Find where the given text appears and provide that cell's center as (X, Y) coordinate. 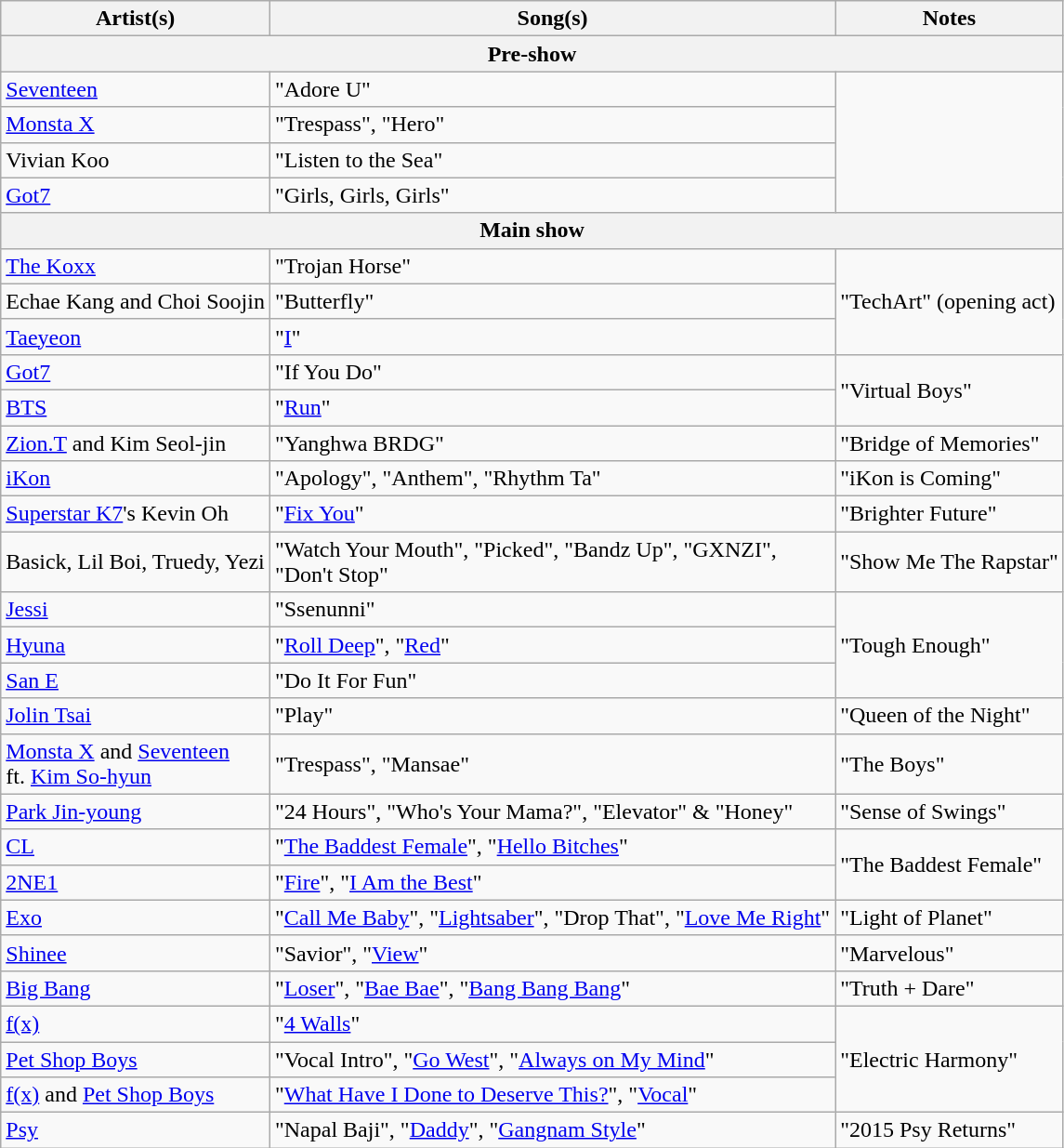
Psy (136, 1130)
Monsta X (136, 125)
The Koxx (136, 266)
"Fire", "I Am the Best" (552, 882)
"4 Walls" (552, 1023)
"Show Me The Rapstar" (950, 561)
"Brighter Future" (950, 514)
"Girls, Girls, Girls" (552, 195)
Song(s) (552, 19)
"Listen to the Sea" (552, 160)
"TechArt" (opening act) (950, 301)
"Truth + Dare" (950, 988)
"Ssenunni" (552, 610)
Zion.T and Kim Seol-jin (136, 443)
f(x) and Pet Shop Boys (136, 1095)
"Adore U" (552, 89)
"What Have I Done to Deserve This?", "Vocal" (552, 1095)
"Bridge of Memories" (950, 443)
Jolin Tsai (136, 716)
"If You Do" (552, 372)
"2015 Psy Returns" (950, 1130)
Exo (136, 917)
"iKon is Coming" (950, 479)
"Roll Deep", "Red" (552, 645)
San E (136, 680)
Shinee (136, 953)
"Watch Your Mouth", "Picked", "Bandz Up", "GXNZI", "Don't Stop" (552, 561)
Seventeen (136, 89)
"The Boys" (950, 764)
"24 Hours", "Who's Your Mama?", "Elevator" & "Honey" (552, 812)
Park Jin-young (136, 812)
"I" (552, 336)
CL (136, 847)
"The Baddest Female" (950, 864)
"Napal Baji", "Daddy", "Gangnam Style" (552, 1130)
"Vocal Intro", "Go West", "Always on My Mind" (552, 1059)
Jessi (136, 610)
"Do It For Fun" (552, 680)
Superstar K7's Kevin Oh (136, 514)
"Fix You" (552, 514)
"Loser", "Bae Bae", "Bang Bang Bang" (552, 988)
Main show (532, 231)
2NE1 (136, 882)
iKon (136, 479)
"Trespass", "Mansae" (552, 764)
Basick, Lil Boi, Truedy, Yezi (136, 561)
"Savior", "View" (552, 953)
"Virtual Boys" (950, 389)
"Trojan Horse" (552, 266)
"Electric Harmony" (950, 1059)
Hyuna (136, 645)
Taeyeon (136, 336)
"Butterfly" (552, 301)
"Light of Planet" (950, 917)
"The Baddest Female", "Hello Bitches" (552, 847)
Echae Kang and Choi Soojin (136, 301)
Artist(s) (136, 19)
"Apology", "Anthem", "Rhythm Ta" (552, 479)
"Yanghwa BRDG" (552, 443)
"Trespass", "Hero" (552, 125)
Pet Shop Boys (136, 1059)
"Queen of the Night" (950, 716)
Big Bang (136, 988)
"Tough Enough" (950, 645)
"Call Me Baby", "Lightsaber", "Drop That", "Love Me Right" (552, 917)
f(x) (136, 1023)
Monsta X and Seventeen ft. Kim So-hyun (136, 764)
Notes (950, 19)
Vivian Koo (136, 160)
BTS (136, 407)
"Sense of Swings" (950, 812)
Pre-show (532, 54)
"Run" (552, 407)
"Play" (552, 716)
"Marvelous" (950, 953)
